From the cell containing the given text, extract its center point as (x, y) coordinate. 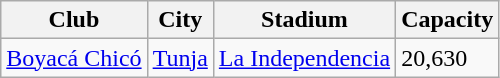
La Independencia (304, 58)
Boyacá Chicó (74, 58)
20,630 (448, 58)
Tunja (180, 58)
Stadium (304, 20)
City (180, 20)
Capacity (448, 20)
Club (74, 20)
